Detect which cell encompasses the target text, then output its (x, y) center coordinate. 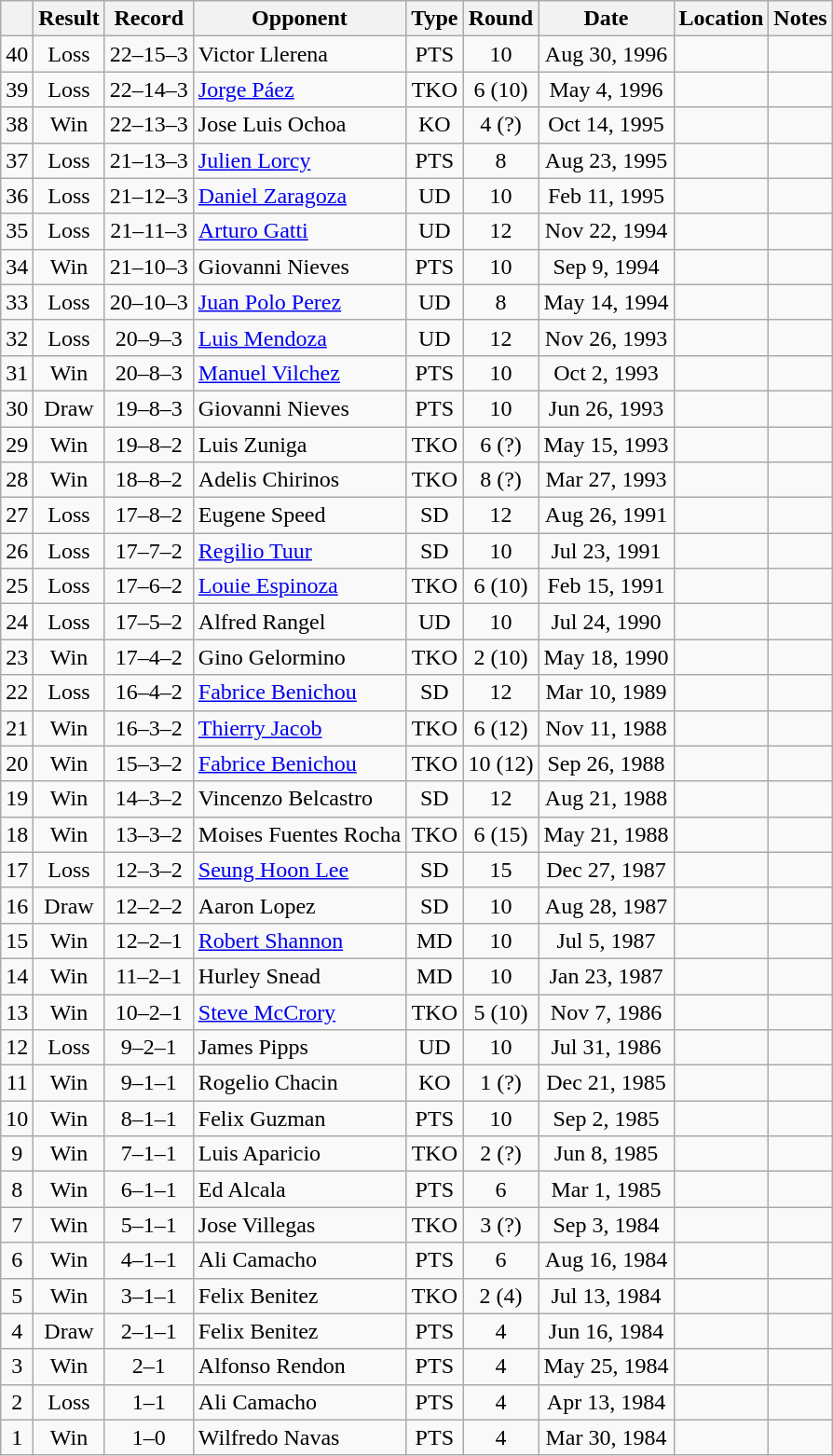
32 (17, 337)
Hurley Snead (299, 976)
Juan Polo Perez (299, 302)
30 (17, 408)
James Pipps (299, 1048)
22 (17, 693)
Sep 2, 1985 (606, 1119)
16–3–2 (149, 728)
17–5–2 (149, 622)
34 (17, 267)
Wilfredo Navas (299, 1437)
Sep 3, 1984 (606, 1225)
Jose Luis Ochoa (299, 125)
2 (10) (501, 657)
20–8–3 (149, 373)
13–3–2 (149, 834)
21 (17, 728)
Jun 8, 1985 (606, 1154)
17–4–2 (149, 657)
20–10–3 (149, 302)
May 18, 1990 (606, 657)
12–2–2 (149, 905)
27 (17, 515)
Nov 7, 1986 (606, 1011)
Location (721, 19)
Adelis Chirinos (299, 480)
Luis Mendoza (299, 337)
12–3–2 (149, 870)
1 (17, 1437)
Aug 21, 1988 (606, 799)
Gino Gelormino (299, 657)
Type (434, 19)
Arturo Gatti (299, 231)
35 (17, 231)
2 (?) (501, 1154)
21–12–3 (149, 196)
4–1–1 (149, 1260)
23 (17, 657)
10 (12) (501, 763)
22–13–3 (149, 125)
Mar 27, 1993 (606, 480)
6 (?) (501, 445)
22–15–3 (149, 54)
17–6–2 (149, 586)
9–2–1 (149, 1048)
Daniel Zaragoza (299, 196)
Jul 5, 1987 (606, 941)
18–8–2 (149, 480)
Alfonso Rendon (299, 1367)
May 25, 1984 (606, 1367)
Date (606, 19)
May 14, 1994 (606, 302)
1–1 (149, 1402)
Jun 26, 1993 (606, 408)
19–8–3 (149, 408)
Sep 9, 1994 (606, 267)
Mar 10, 1989 (606, 693)
Vincenzo Belcastro (299, 799)
Opponent (299, 19)
Nov 22, 1994 (606, 231)
2–1–1 (149, 1331)
Nov 26, 1993 (606, 337)
3 (17, 1367)
13 (17, 1011)
38 (17, 125)
9–1–1 (149, 1083)
10–2–1 (149, 1011)
21–11–3 (149, 231)
37 (17, 160)
19–8–2 (149, 445)
12–2–1 (149, 941)
Ed Alcala (299, 1189)
2 (4) (501, 1296)
Oct 2, 1993 (606, 373)
Jose Villegas (299, 1225)
Feb 15, 1991 (606, 586)
Robert Shannon (299, 941)
Felix Guzman (299, 1119)
Aug 28, 1987 (606, 905)
Aaron Lopez (299, 905)
21–10–3 (149, 267)
1–0 (149, 1437)
25 (17, 586)
Dec 27, 1987 (606, 870)
5–1–1 (149, 1225)
Rogelio Chacin (299, 1083)
May 15, 1993 (606, 445)
2 (17, 1402)
20 (17, 763)
39 (17, 89)
7–1–1 (149, 1154)
Jan 23, 1987 (606, 976)
Oct 14, 1995 (606, 125)
17–8–2 (149, 515)
Notes (800, 19)
5 (17, 1296)
Feb 11, 1995 (606, 196)
Eugene Speed (299, 515)
22–14–3 (149, 89)
16–4–2 (149, 693)
Jul 23, 1991 (606, 551)
Thierry Jacob (299, 728)
Manuel Vilchez (299, 373)
Nov 11, 1988 (606, 728)
Round (501, 19)
1 (?) (501, 1083)
31 (17, 373)
24 (17, 622)
8–1–1 (149, 1119)
Mar 1, 1985 (606, 1189)
17–7–2 (149, 551)
Luis Zuniga (299, 445)
11 (17, 1083)
Dec 21, 1985 (606, 1083)
20–9–3 (149, 337)
Victor Llerena (299, 54)
Seung Hoon Lee (299, 870)
14 (17, 976)
33 (17, 302)
15–3–2 (149, 763)
17 (17, 870)
6–1–1 (149, 1189)
Louie Espinoza (299, 586)
Julien Lorcy (299, 160)
3–1–1 (149, 1296)
Regilio Tuur (299, 551)
40 (17, 54)
Record (149, 19)
8 (?) (501, 480)
21–13–3 (149, 160)
2–1 (149, 1367)
26 (17, 551)
Aug 16, 1984 (606, 1260)
Jul 24, 1990 (606, 622)
7 (17, 1225)
Moises Fuentes Rocha (299, 834)
Apr 13, 1984 (606, 1402)
5 (10) (501, 1011)
19 (17, 799)
Aug 23, 1995 (606, 160)
28 (17, 480)
18 (17, 834)
3 (?) (501, 1225)
6 (12) (501, 728)
36 (17, 196)
29 (17, 445)
Sep 26, 1988 (606, 763)
9 (17, 1154)
6 (15) (501, 834)
14–3–2 (149, 799)
16 (17, 905)
Jul 13, 1984 (606, 1296)
11–2–1 (149, 976)
Aug 30, 1996 (606, 54)
Aug 26, 1991 (606, 515)
Luis Aparicio (299, 1154)
Jorge Páez (299, 89)
Steve McCrory (299, 1011)
Jul 31, 1986 (606, 1048)
Alfred Rangel (299, 622)
May 4, 1996 (606, 89)
Mar 30, 1984 (606, 1437)
4 (?) (501, 125)
May 21, 1988 (606, 834)
Jun 16, 1984 (606, 1331)
Result (69, 19)
